Provide the [X, Y] coordinate of the cell's center where the given text is located.  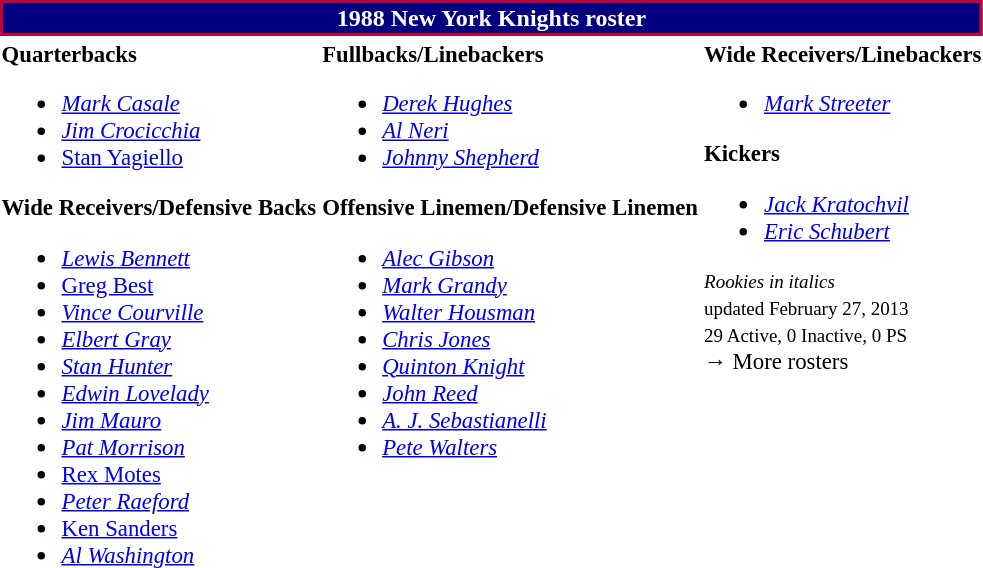
1988 New York Knights roster [492, 18]
